From the cell containing the given text, extract its center point as [X, Y] coordinate. 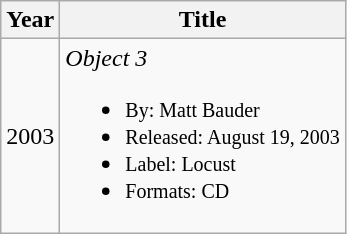
Year [30, 20]
2003 [30, 136]
Object 3By: Matt BauderReleased: August 19, 2003Label: LocustFormats: CD [202, 136]
Title [202, 20]
